Return the (X, Y) coordinate for the center point of the cell that contains the specified text.  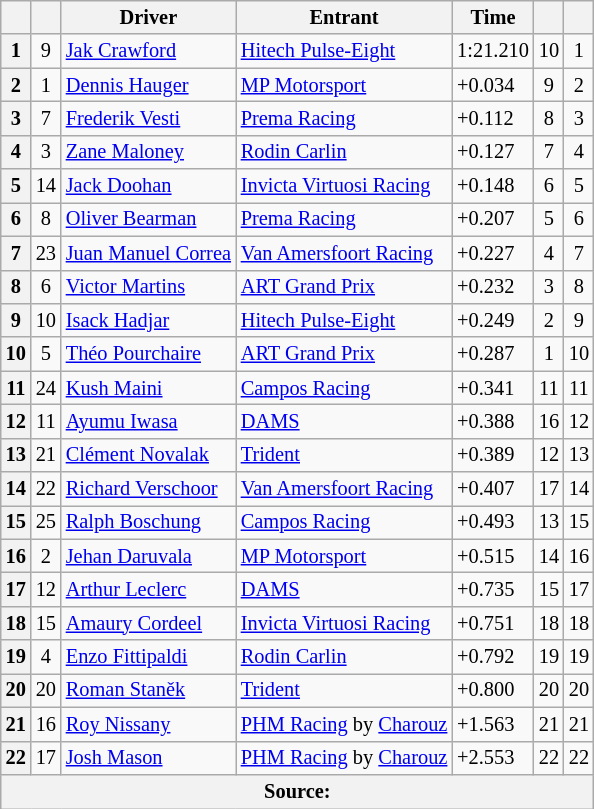
+0.227 (493, 253)
+0.735 (493, 589)
+0.112 (493, 118)
Richard Verschoor (148, 489)
Zane Maloney (148, 152)
25 (46, 522)
+0.800 (493, 690)
+0.232 (493, 287)
+0.751 (493, 623)
+2.553 (493, 758)
Time (493, 17)
Frederik Vesti (148, 118)
+0.407 (493, 489)
Victor Martins (148, 287)
Amaury Cordeel (148, 623)
+0.148 (493, 186)
+0.127 (493, 152)
Roy Nissany (148, 724)
Jak Crawford (148, 51)
+0.388 (493, 421)
Juan Manuel Correa (148, 253)
+0.207 (493, 219)
Source: (298, 791)
Isack Hadjar (148, 320)
Dennis Hauger (148, 85)
Driver (148, 17)
+0.249 (493, 320)
+0.034 (493, 85)
24 (46, 388)
+0.389 (493, 455)
Arthur Leclerc (148, 589)
+0.515 (493, 556)
Enzo Fittipaldi (148, 657)
+0.287 (493, 354)
Oliver Bearman (148, 219)
Entrant (344, 17)
+0.792 (493, 657)
+1.563 (493, 724)
+0.341 (493, 388)
Jack Doohan (148, 186)
Jehan Daruvala (148, 556)
Ralph Boschung (148, 522)
23 (46, 253)
Roman Staněk (148, 690)
Kush Maini (148, 388)
+0.493 (493, 522)
Théo Pourchaire (148, 354)
1:21.210 (493, 51)
Clément Novalak (148, 455)
Josh Mason (148, 758)
Ayumu Iwasa (148, 421)
